Detect which cell encompasses the target text, then output its [X, Y] center coordinate. 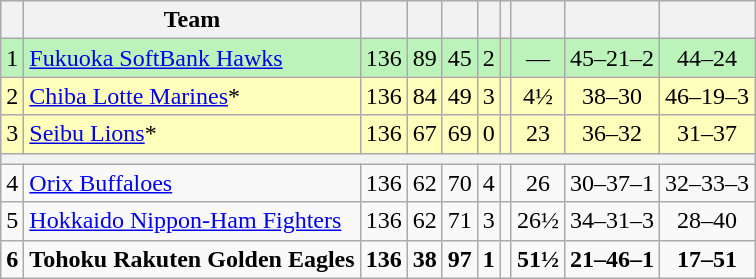
38–30 [612, 96]
38 [424, 259]
45–21–2 [612, 58]
5 [12, 221]
44–24 [708, 58]
67 [424, 134]
26 [538, 183]
Tohoku Rakuten Golden Eagles [192, 259]
28–40 [708, 221]
36–32 [612, 134]
— [538, 58]
26½ [538, 221]
Chiba Lotte Marines* [192, 96]
30–37–1 [612, 183]
6 [12, 259]
71 [460, 221]
17–51 [708, 259]
Team [192, 20]
89 [424, 58]
4½ [538, 96]
49 [460, 96]
34–31–3 [612, 221]
0 [488, 134]
23 [538, 134]
Orix Buffaloes [192, 183]
70 [460, 183]
21–46–1 [612, 259]
31–37 [708, 134]
46–19–3 [708, 96]
45 [460, 58]
Hokkaido Nippon-Ham Fighters [192, 221]
84 [424, 96]
69 [460, 134]
51½ [538, 259]
32–33–3 [708, 183]
Seibu Lions* [192, 134]
Fukuoka SoftBank Hawks [192, 58]
97 [460, 259]
